Scan for the cell matching the given text and deliver its [x, y] coordinate at center. 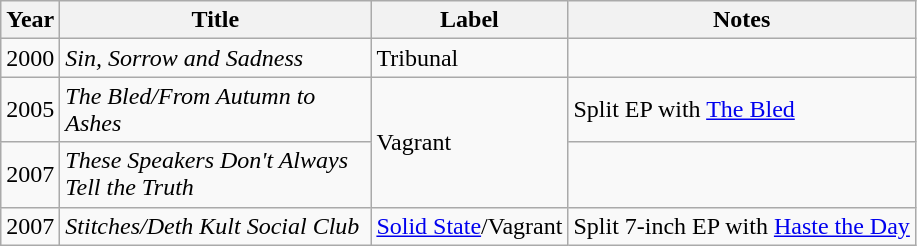
Split 7-inch EP with Haste the Day [742, 226]
Title [216, 20]
These Speakers Don't Always Tell the Truth [216, 174]
Sin, Sorrow and Sadness [216, 58]
Year [30, 20]
Solid State/Vagrant [470, 226]
2005 [30, 110]
Vagrant [470, 142]
Tribunal [470, 58]
The Bled/From Autumn to Ashes [216, 110]
2000 [30, 58]
Split EP with The Bled [742, 110]
Label [470, 20]
Stitches/Deth Kult Social Club [216, 226]
Notes [742, 20]
